Scan for the cell matching the given text and deliver its [x, y] coordinate at center. 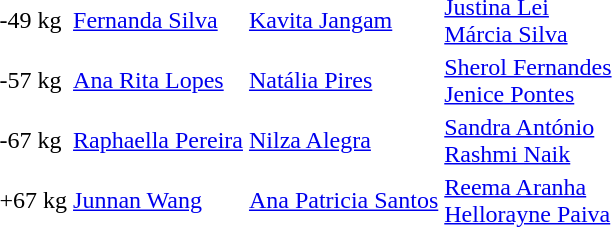
Natália Pires [343, 80]
Raphaella Pereira [158, 140]
Ana Rita Lopes [158, 80]
Nilza Alegra [343, 140]
